Identify which cell holds the provided text, then report its (X, Y) central coordinate. 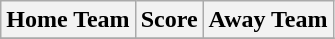
Away Team (268, 20)
Home Team (68, 20)
Score (169, 20)
